Return the (X, Y) coordinate for the center point of the cell that contains the specified text.  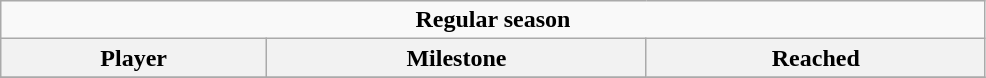
Reached (816, 58)
Regular season (493, 20)
Milestone (457, 58)
Player (134, 58)
